Return (X, Y) of the center of cell containing provided text 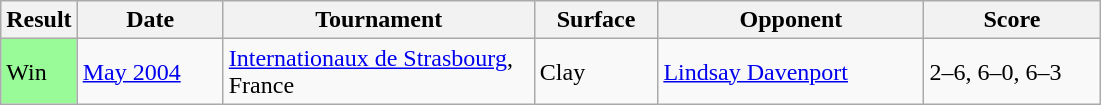
Opponent (791, 20)
Score (1012, 20)
Win (39, 72)
Surface (596, 20)
May 2004 (150, 72)
Clay (596, 72)
2–6, 6–0, 6–3 (1012, 72)
Result (39, 20)
Tournament (378, 20)
Internationaux de Strasbourg, France (378, 72)
Date (150, 20)
Lindsay Davenport (791, 72)
